Pinpoint the cell where the given text exists, returning its (X, Y) midpoint coordinate. 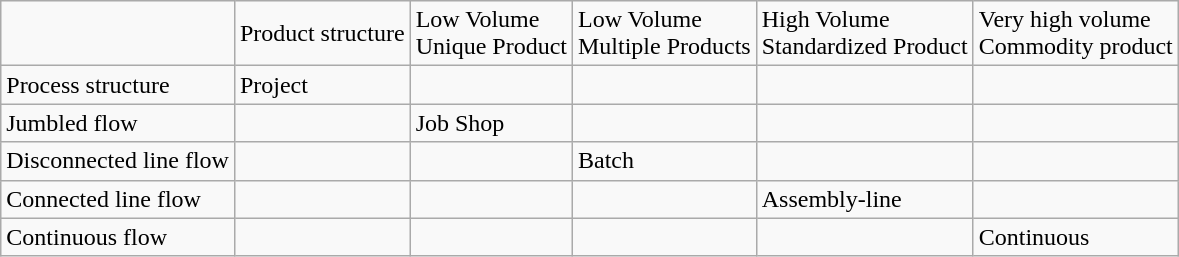
Continuous flow (118, 237)
Low VolumeUnique Product (491, 34)
Batch (664, 161)
Low VolumeMultiple Products (664, 34)
Very high volumeCommodity product (1076, 34)
Continuous (1076, 237)
High VolumeStandardized Product (864, 34)
Disconnected line flow (118, 161)
Product structure (322, 34)
Assembly-line (864, 199)
Connected line flow (118, 199)
Jumbled flow (118, 123)
Project (322, 85)
Job Shop (491, 123)
Process structure (118, 85)
